For the text-containing cell, return its midpoint in (X, Y) coordinate format. 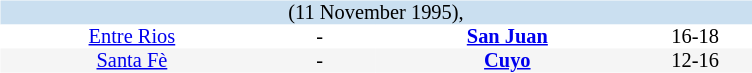
(11 November 1995), (376, 12)
Entre Rios (132, 36)
16-18 (696, 36)
12-16 (696, 60)
San Juan (508, 36)
Cuyo (508, 60)
Santa Fè (132, 60)
